Detect which cell encompasses the target text, then output its (x, y) center coordinate. 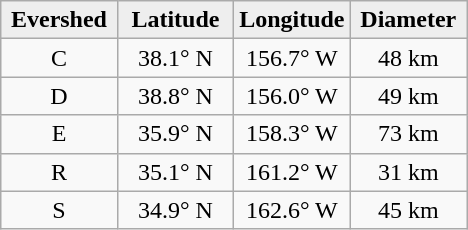
E (59, 134)
49 km (408, 96)
Diameter (408, 20)
161.2° W (292, 172)
S (59, 210)
73 km (408, 134)
R (59, 172)
162.6° W (292, 210)
Longitude (292, 20)
31 km (408, 172)
35.9° N (175, 134)
38.8° N (175, 96)
158.3° W (292, 134)
156.0° W (292, 96)
45 km (408, 210)
38.1° N (175, 58)
156.7° W (292, 58)
35.1° N (175, 172)
34.9° N (175, 210)
Evershed (59, 20)
Latitude (175, 20)
48 km (408, 58)
D (59, 96)
C (59, 58)
